Pinpoint the cell where the given text exists, returning its [x, y] midpoint coordinate. 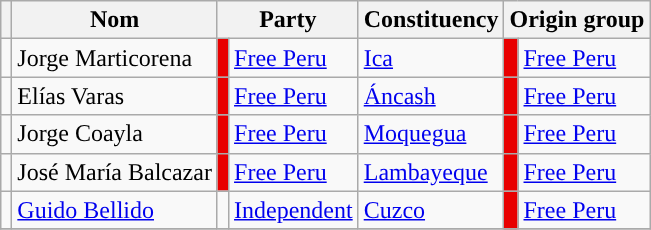
Jorge Marticorena [115, 58]
Cuzco [431, 210]
Áncash [431, 96]
Party [288, 20]
Ica [431, 58]
José María Balcazar [115, 172]
Nom [115, 20]
Independent [294, 210]
Moquegua [431, 134]
Origin group [577, 20]
Jorge Coayla [115, 134]
Constituency [431, 20]
Lambayeque [431, 172]
Guido Bellido [115, 210]
Elías Varas [115, 96]
